For the text-containing cell, return its midpoint in (x, y) coordinate format. 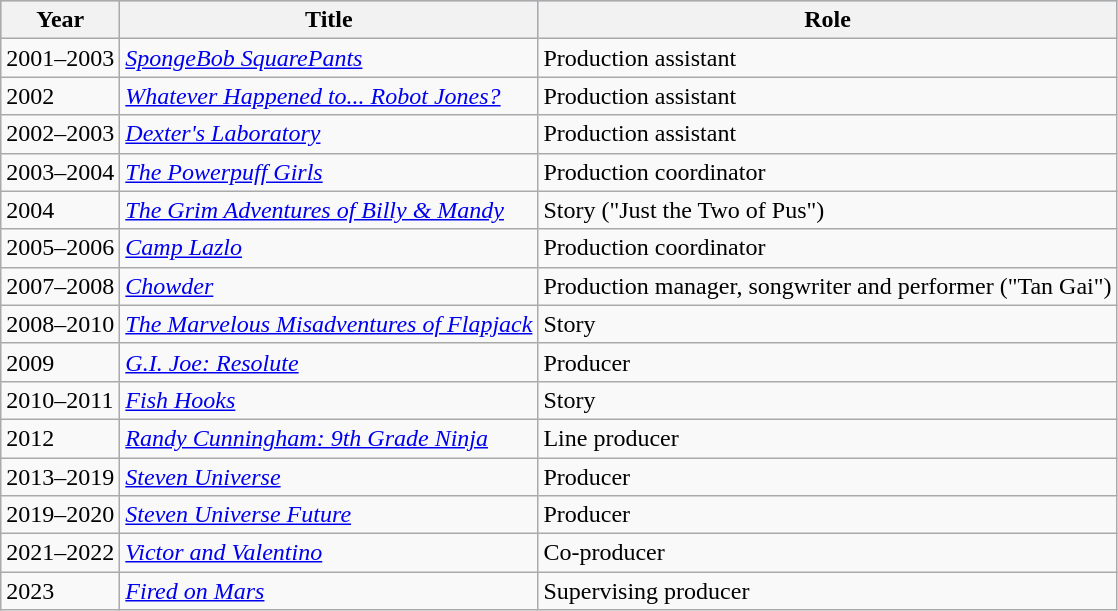
2008–2010 (60, 324)
The Marvelous Misadventures of Flapjack (329, 324)
Co-producer (828, 553)
2002 (60, 96)
2005–2006 (60, 248)
Whatever Happened to... Robot Jones? (329, 96)
The Powerpuff Girls (329, 172)
2003–2004 (60, 172)
2023 (60, 591)
Title (329, 20)
2021–2022 (60, 553)
Fired on Mars (329, 591)
2004 (60, 210)
2010–2011 (60, 400)
Production manager, songwriter and performer ("Tan Gai") (828, 286)
2013–2019 (60, 477)
G.I. Joe: Resolute (329, 362)
Steven Universe (329, 477)
2007–2008 (60, 286)
Steven Universe Future (329, 515)
2019–2020 (60, 515)
Role (828, 20)
Randy Cunningham: 9th Grade Ninja (329, 438)
Story ("Just the Two of Pus") (828, 210)
Camp Lazlo (329, 248)
The Grim Adventures of Billy & Mandy (329, 210)
Chowder (329, 286)
Dexter's Laboratory (329, 134)
Victor and Valentino (329, 553)
Fish Hooks (329, 400)
Line producer (828, 438)
2001–2003 (60, 58)
Year (60, 20)
2009 (60, 362)
2012 (60, 438)
2002–2003 (60, 134)
SpongeBob SquarePants (329, 58)
Supervising producer (828, 591)
